Return [X, Y] of the center of cell containing provided text 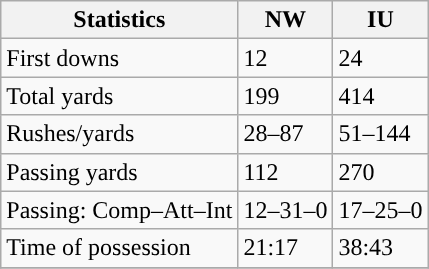
12–31–0 [286, 210]
112 [286, 172]
NW [286, 20]
Total yards [120, 96]
24 [380, 58]
Time of possession [120, 248]
Rushes/yards [120, 134]
51–144 [380, 134]
21:17 [286, 248]
199 [286, 96]
28–87 [286, 134]
414 [380, 96]
17–25–0 [380, 210]
12 [286, 58]
Statistics [120, 20]
270 [380, 172]
38:43 [380, 248]
IU [380, 20]
Passing yards [120, 172]
First downs [120, 58]
Passing: Comp–Att–Int [120, 210]
